Detect which cell encompasses the target text, then output its [x, y] center coordinate. 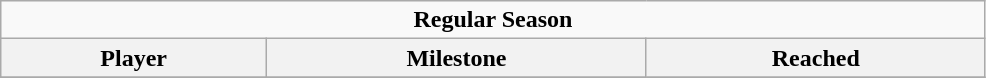
Regular Season [493, 20]
Player [134, 58]
Reached [816, 58]
Milestone [457, 58]
